Detect which cell encompasses the target text, then output its [x, y] center coordinate. 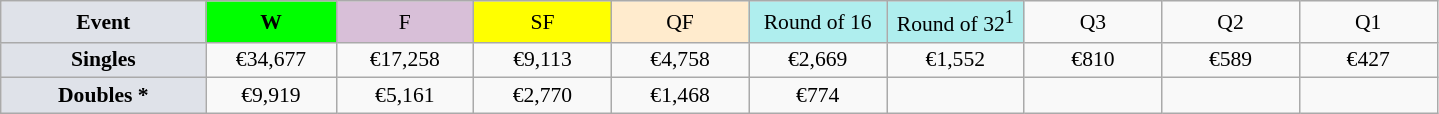
€9,113 [543, 60]
Doubles * [104, 96]
€774 [818, 96]
QF [680, 22]
€810 [1093, 60]
€17,258 [405, 60]
€5,161 [405, 96]
€9,919 [271, 96]
Singles [104, 60]
Event [104, 22]
Round of 321 [955, 22]
F [405, 22]
Q3 [1093, 22]
€1,552 [955, 60]
€4,758 [680, 60]
€2,770 [543, 96]
Q2 [1231, 22]
€589 [1231, 60]
Q1 [1368, 22]
€1,468 [680, 96]
€2,669 [818, 60]
W [271, 22]
SF [543, 22]
Round of 16 [818, 22]
€427 [1368, 60]
€34,677 [271, 60]
